Extract the (X, Y) coordinate from the center of the cell holding the provided text.  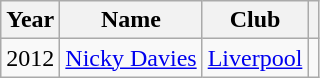
Liverpool (255, 58)
Year (30, 20)
Club (255, 20)
Name (131, 20)
2012 (30, 58)
Nicky Davies (131, 58)
